Scan for the cell matching the given text and deliver its [X, Y] coordinate at center. 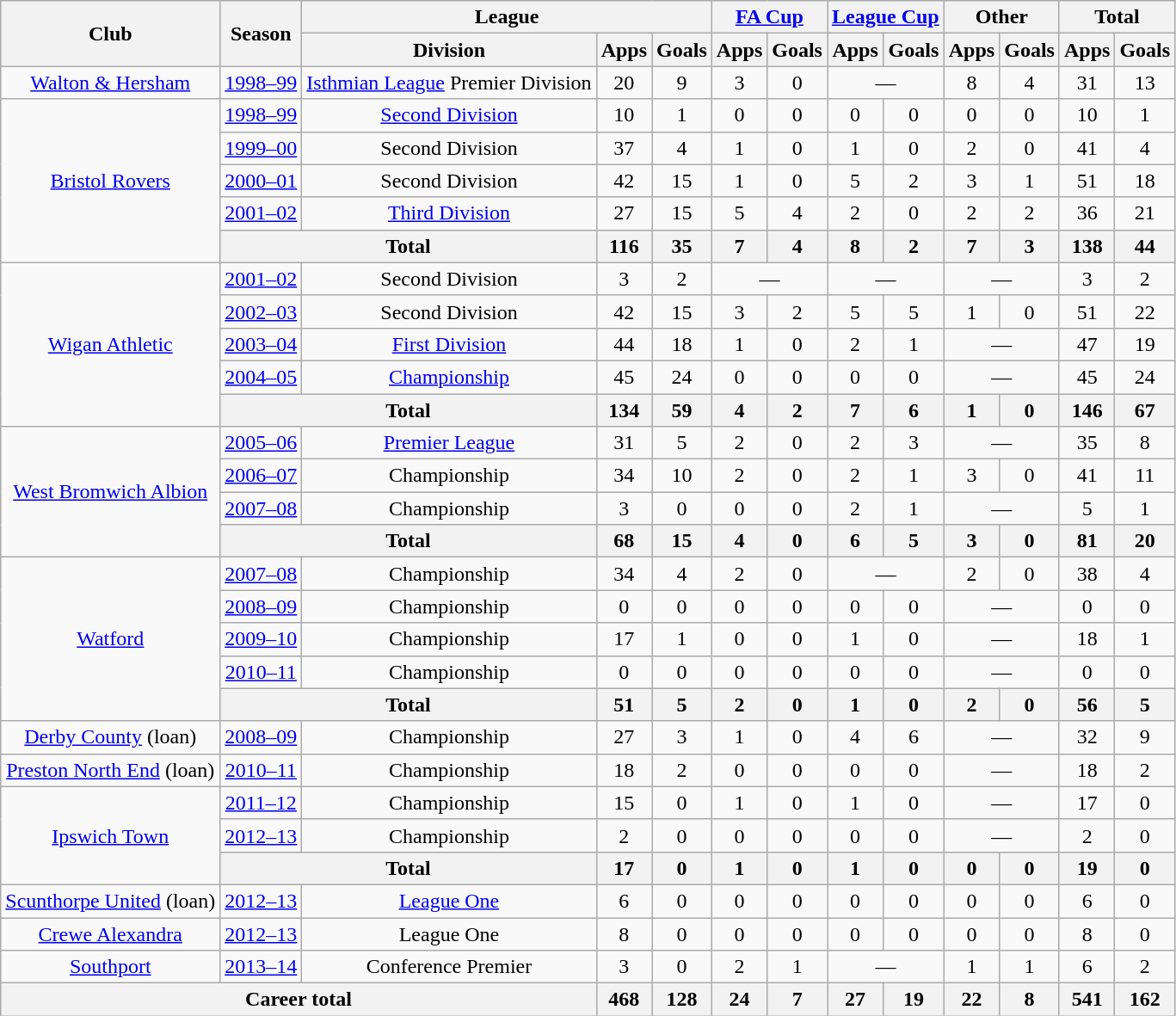
146 [1087, 410]
11 [1145, 476]
Ipswich Town [110, 835]
Wigan Athletic [110, 344]
2011–12 [262, 803]
2013–14 [262, 967]
Preston North End (loan) [110, 770]
Third Division [449, 213]
Derby County (loan) [110, 737]
47 [1087, 344]
468 [624, 1000]
37 [624, 148]
Walton & Hersham [110, 83]
Crewe Alexandra [110, 933]
League Cup [886, 17]
2006–07 [262, 476]
36 [1087, 213]
Career total [299, 1000]
68 [624, 541]
541 [1087, 1000]
56 [1087, 705]
Premier League [449, 443]
Scunthorpe United (loan) [110, 901]
38 [1087, 574]
81 [1087, 541]
67 [1145, 410]
162 [1145, 1000]
Club [110, 34]
128 [682, 1000]
2002–03 [262, 311]
Division [449, 50]
FA Cup [769, 17]
59 [682, 410]
2004–05 [262, 377]
Southport [110, 967]
2005–06 [262, 443]
2003–04 [262, 344]
32 [1087, 737]
Other [1001, 17]
Isthmian League Premier Division [449, 83]
Conference Premier [449, 967]
Bristol Rovers [110, 181]
Season [262, 34]
League [508, 17]
13 [1145, 83]
116 [624, 246]
2000–01 [262, 181]
134 [624, 410]
1999–00 [262, 148]
2009–10 [262, 639]
138 [1087, 246]
West Bromwich Albion [110, 492]
21 [1145, 213]
Watford [110, 639]
First Division [449, 344]
